Capture the cell that displays the provided text and extract its [x, y] central coordinate. 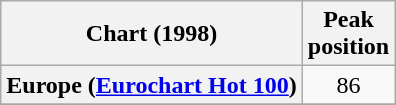
Peakposition [348, 34]
Chart (1998) [152, 34]
Europe (Eurochart Hot 100) [152, 85]
86 [348, 85]
